Capture the cell that displays the provided text and extract its (x, y) central coordinate. 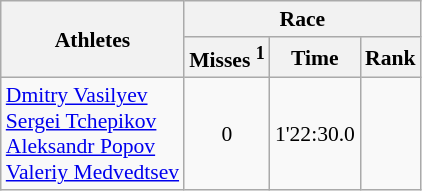
Time (315, 58)
0 (227, 134)
Athletes (92, 40)
Rank (390, 58)
Dmitry VasilyevSergei TchepikovAleksandr PopovValeriy Medvedtsev (92, 134)
1'22:30.0 (315, 134)
Misses 1 (227, 58)
Race (302, 19)
